For the text-containing cell, return its midpoint in (x, y) coordinate format. 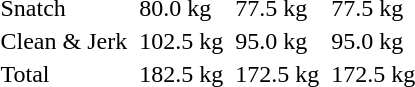
102.5 kg (182, 41)
95.0 kg (278, 41)
